Output the [x, y] coordinate of the center of the cell containing the given text.  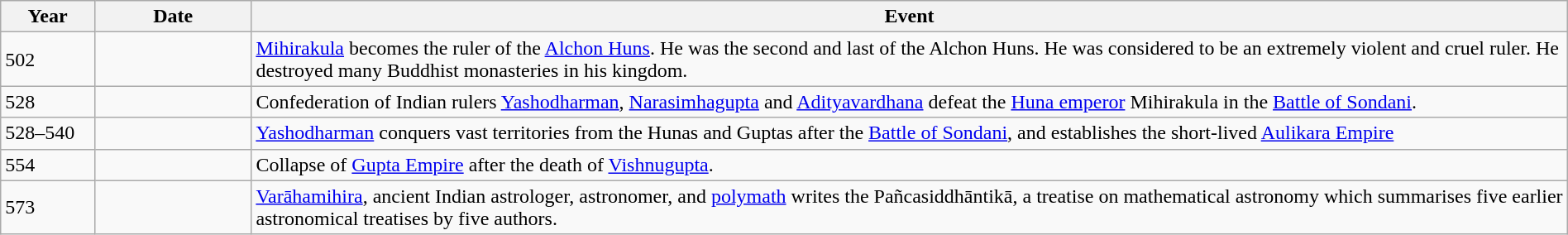
Collapse of Gupta Empire after the death of Vishnugupta. [910, 165]
528–540 [48, 133]
Confederation of Indian rulers Yashodharman, Narasimhagupta and Adityavardhana defeat the Huna emperor Mihirakula in the Battle of Sondani. [910, 102]
Year [48, 17]
Date [172, 17]
528 [48, 102]
502 [48, 60]
573 [48, 207]
Yashodharman conquers vast territories from the Hunas and Guptas after the Battle of Sondani, and establishes the short-lived Aulikara Empire [910, 133]
554 [48, 165]
Event [910, 17]
